Extract the [x, y] coordinate from the center of the cell holding the provided text.  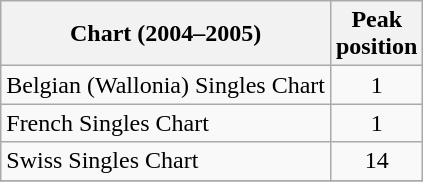
Chart (2004–2005) [166, 34]
14 [376, 161]
French Singles Chart [166, 123]
Belgian (Wallonia) Singles Chart [166, 85]
Swiss Singles Chart [166, 161]
Peakposition [376, 34]
